Provide the [X, Y] coordinate of the cell's center where the given text is located.  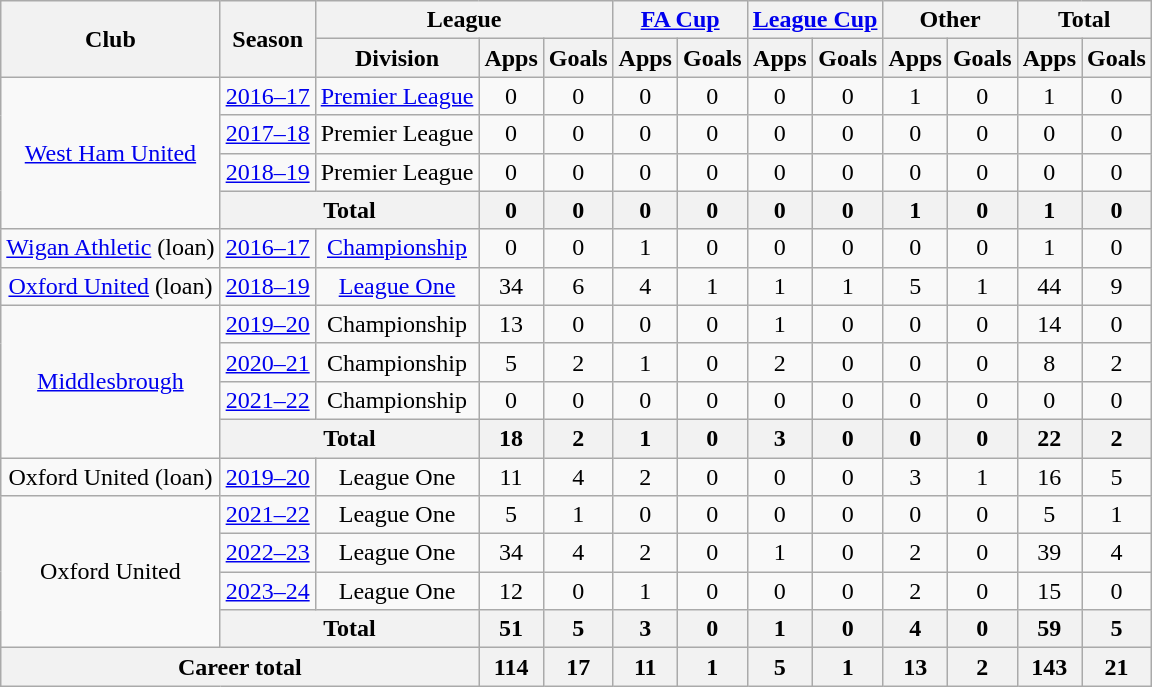
22 [1049, 438]
Club [110, 39]
143 [1049, 667]
6 [578, 286]
Season [268, 39]
15 [1049, 591]
2017–18 [268, 134]
Wigan Athletic (loan) [110, 248]
51 [511, 629]
16 [1049, 477]
18 [511, 438]
9 [1117, 286]
44 [1049, 286]
2023–24 [268, 591]
2022–23 [268, 553]
8 [1049, 362]
FA Cup [680, 20]
14 [1049, 324]
59 [1049, 629]
21 [1117, 667]
Division [397, 58]
12 [511, 591]
Oxford United [110, 572]
League [464, 20]
West Ham United [110, 153]
Career total [240, 667]
17 [578, 667]
39 [1049, 553]
114 [511, 667]
League Cup [815, 20]
Other [950, 20]
2020–21 [268, 362]
Middlesbrough [110, 381]
